Output the [x, y] coordinate of the center of the cell containing the given text.  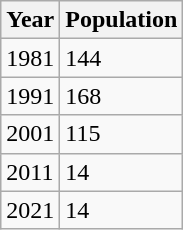
115 [122, 134]
Year [30, 20]
Population [122, 20]
1991 [30, 96]
168 [122, 96]
2001 [30, 134]
2011 [30, 172]
2021 [30, 210]
144 [122, 58]
1981 [30, 58]
